Determine the [X, Y] coordinate at the center of the cell enclosing the given text.  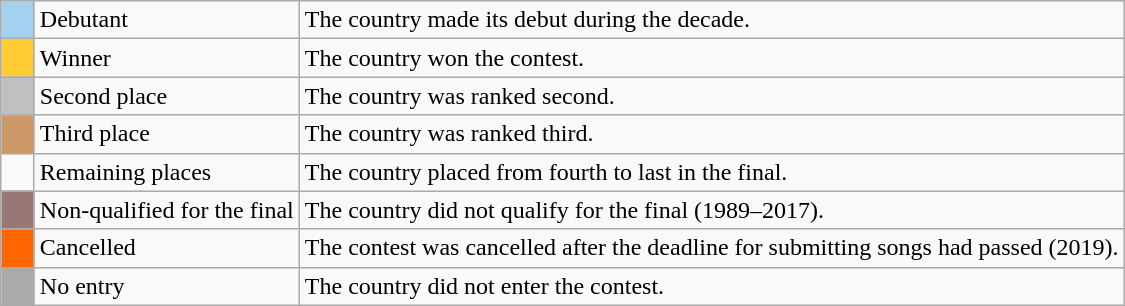
The country was ranked second. [712, 96]
Winner [166, 58]
Non-qualified for the final [166, 210]
Remaining places [166, 172]
The country placed from fourth to last in the final. [712, 172]
The country won the contest. [712, 58]
The country made its debut during the decade. [712, 20]
Third place [166, 134]
The country did not enter the contest. [712, 286]
Debutant [166, 20]
No entry [166, 286]
Second place [166, 96]
The contest was cancelled after the deadline for submitting songs had passed (2019). [712, 248]
The country did not qualify for the final (1989–2017). [712, 210]
The country was ranked third. [712, 134]
Cancelled [166, 248]
